Pinpoint the cell where the given text exists, returning its (X, Y) midpoint coordinate. 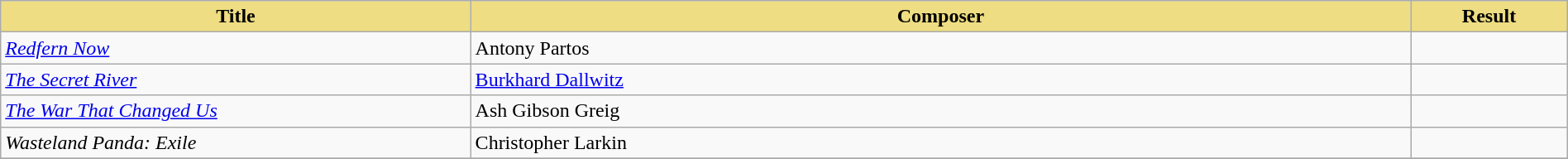
Wasteland Panda: Exile (236, 142)
Result (1489, 17)
The War That Changed Us (236, 111)
Title (236, 17)
Composer (941, 17)
Redfern Now (236, 48)
Ash Gibson Greig (941, 111)
Burkhard Dallwitz (941, 79)
The Secret River (236, 79)
Antony Partos (941, 48)
Christopher Larkin (941, 142)
